Output the (x, y) coordinate of the center of the cell containing the given text.  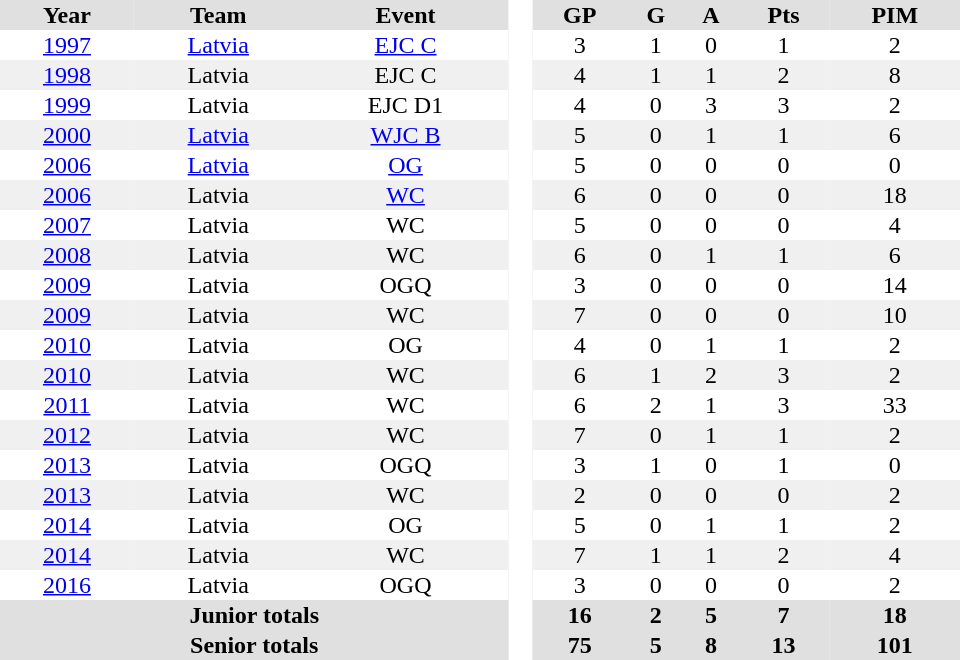
10 (895, 315)
2011 (67, 405)
101 (895, 645)
Year (67, 15)
GP (580, 15)
75 (580, 645)
2016 (67, 585)
16 (580, 615)
Pts (784, 15)
PIM (895, 15)
1998 (67, 75)
14 (895, 285)
2012 (67, 435)
Event (406, 15)
1997 (67, 45)
2008 (67, 255)
2000 (67, 135)
G (656, 15)
2007 (67, 225)
13 (784, 645)
Team (218, 15)
Junior totals (254, 615)
33 (895, 405)
1999 (67, 105)
Senior totals (254, 645)
A (710, 15)
EJC D1 (406, 105)
WJC B (406, 135)
